For the text-containing cell, return its midpoint in [X, Y] coordinate format. 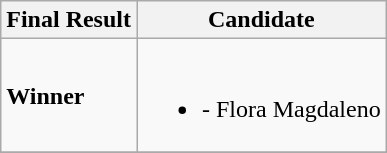
Candidate [261, 20]
Final Result [69, 20]
- Flora Magdaleno [261, 96]
Winner [69, 96]
